Scan for the cell matching the given text and deliver its (X, Y) coordinate at center. 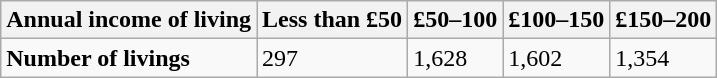
1,354 (664, 58)
£100–150 (556, 20)
£50–100 (456, 20)
Number of livings (129, 58)
Less than £50 (332, 20)
1,628 (456, 58)
Annual income of living (129, 20)
1,602 (556, 58)
297 (332, 58)
£150–200 (664, 20)
